Extract the (X, Y) coordinate from the center of the cell holding the provided text.  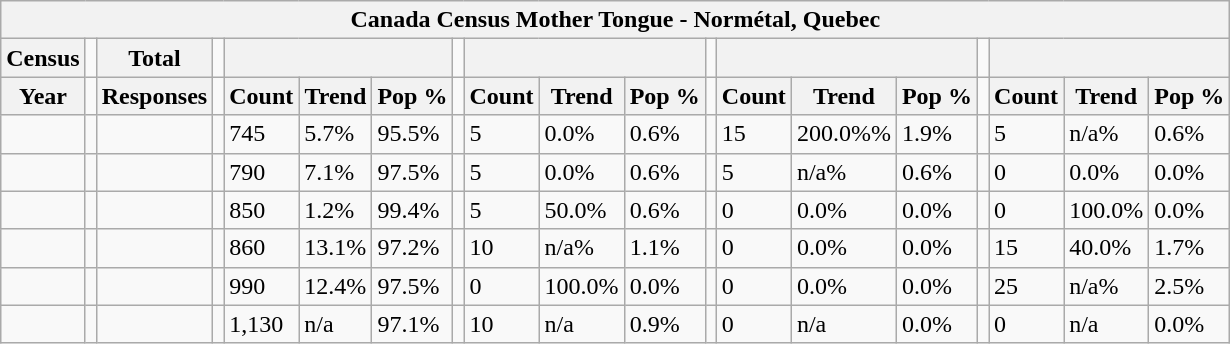
0.9% (664, 324)
Census (43, 58)
95.5% (412, 134)
1.1% (664, 248)
1,130 (262, 324)
25 (1026, 286)
1.9% (936, 134)
745 (262, 134)
1.2% (336, 210)
Year (43, 96)
5.7% (336, 134)
97.1% (412, 324)
97.2% (412, 248)
1.7% (1190, 248)
850 (262, 210)
7.1% (336, 172)
Canada Census Mother Tongue - Normétal, Quebec (616, 20)
200.0%% (844, 134)
2.5% (1190, 286)
Responses (154, 96)
13.1% (336, 248)
50.0% (582, 210)
12.4% (336, 286)
99.4% (412, 210)
790 (262, 172)
860 (262, 248)
Total (154, 58)
40.0% (1106, 248)
990 (262, 286)
